From the cell containing the given text, extract its center point as [x, y] coordinate. 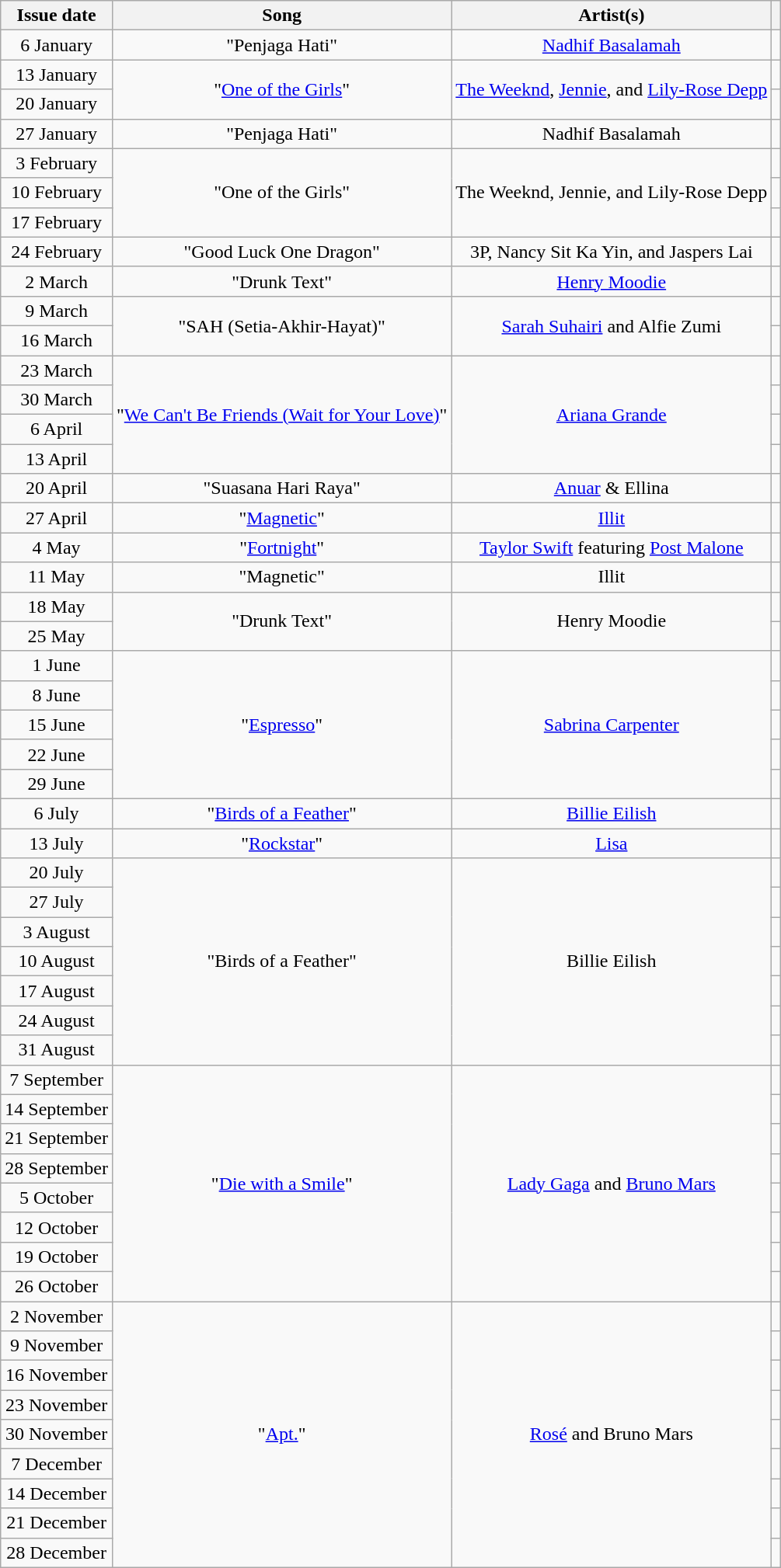
9 March [57, 311]
20 July [57, 873]
"Die with a Smile" [281, 1183]
1 June [57, 666]
10 August [57, 961]
23 March [57, 370]
"Good Luck One Dragon" [281, 252]
2 March [57, 281]
21 December [57, 1523]
28 December [57, 1552]
Rosé and Bruno Mars [612, 1435]
"We Can't Be Friends (Wait for Your Love)" [281, 415]
24 August [57, 1020]
10 February [57, 193]
25 May [57, 636]
Ariana Grande [612, 415]
16 November [57, 1375]
"Apt." [281, 1435]
Artist(s) [612, 16]
13 January [57, 75]
9 November [57, 1346]
16 March [57, 340]
Sarah Suhairi and Alfie Zumi [612, 325]
"Fortnight" [281, 548]
"Suasana Hari Raya" [281, 488]
29 June [57, 784]
20 January [57, 104]
Anuar & Ellina [612, 488]
13 July [57, 843]
28 September [57, 1168]
31 August [57, 1050]
27 January [57, 134]
"Espresso" [281, 725]
12 October [57, 1227]
4 May [57, 548]
22 June [57, 754]
7 December [57, 1464]
Issue date [57, 16]
6 April [57, 429]
13 April [57, 459]
Song [281, 16]
17 February [57, 222]
Lady Gaga and Bruno Mars [612, 1183]
14 December [57, 1493]
7 September [57, 1080]
Taylor Swift featuring Post Malone [612, 548]
21 September [57, 1139]
3P, Nancy Sit Ka Yin, and Jaspers Lai [612, 252]
15 June [57, 725]
20 April [57, 488]
27 July [57, 902]
26 October [57, 1286]
17 August [57, 991]
14 September [57, 1109]
5 October [57, 1198]
6 July [57, 813]
30 November [57, 1434]
27 April [57, 518]
Lisa [612, 843]
6 January [57, 45]
8 June [57, 695]
30 March [57, 400]
2 November [57, 1316]
23 November [57, 1405]
Sabrina Carpenter [612, 725]
3 August [57, 932]
3 February [57, 163]
"Rockstar" [281, 843]
"SAH (Setia-Akhir-Hayat)" [281, 325]
18 May [57, 607]
11 May [57, 577]
24 February [57, 252]
19 October [57, 1257]
